Locate the cell with the specified text and output its (X, Y) center coordinate. 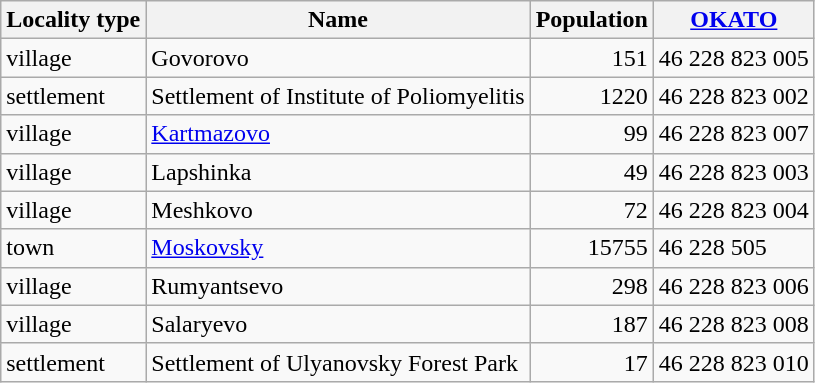
46 228 823 006 (734, 286)
1220 (592, 96)
Moskovsky (338, 248)
Locality type (74, 20)
Name (338, 20)
Lapshinka (338, 172)
46 228 505 (734, 248)
46 228 823 005 (734, 58)
Meshkovo (338, 210)
46 228 823 007 (734, 134)
Population (592, 20)
Settlement of Institute of Poliomyelitis (338, 96)
46 228 823 010 (734, 362)
187 (592, 324)
298 (592, 286)
town (74, 248)
46 228 823 004 (734, 210)
72 (592, 210)
Salaryevo (338, 324)
17 (592, 362)
49 (592, 172)
46 228 823 003 (734, 172)
Govorovo (338, 58)
46 228 823 002 (734, 96)
Rumyantsevo (338, 286)
46 228 823 008 (734, 324)
OKATO (734, 20)
99 (592, 134)
Settlement of Ulyanovsky Forest Park (338, 362)
151 (592, 58)
Kartmazovo (338, 134)
15755 (592, 248)
